For the text-containing cell, return its midpoint in (x, y) coordinate format. 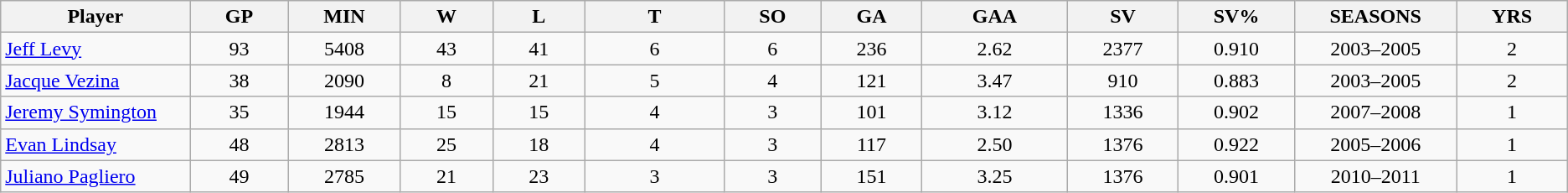
GAA (995, 17)
MIN (343, 17)
W (446, 17)
T (655, 17)
2785 (343, 176)
3.25 (995, 176)
Jeff Levy (95, 49)
2010–2011 (1375, 176)
SV (1123, 17)
1336 (1123, 112)
2005–2006 (1375, 144)
SO (772, 17)
2.50 (995, 144)
41 (539, 49)
49 (240, 176)
2.62 (995, 49)
101 (871, 112)
Evan Lindsay (95, 144)
GA (871, 17)
23 (539, 176)
Jeremy Symington (95, 112)
0.901 (1236, 176)
2377 (1123, 49)
93 (240, 49)
L (539, 17)
151 (871, 176)
YRS (1512, 17)
8 (446, 81)
2007–2008 (1375, 112)
0.902 (1236, 112)
25 (446, 144)
121 (871, 81)
Juliano Pagliero (95, 176)
Player (95, 17)
236 (871, 49)
0.883 (1236, 81)
43 (446, 49)
910 (1123, 81)
117 (871, 144)
38 (240, 81)
0.910 (1236, 49)
48 (240, 144)
5 (655, 81)
3.47 (995, 81)
2813 (343, 144)
SV% (1236, 17)
GP (240, 17)
0.922 (1236, 144)
1944 (343, 112)
3.12 (995, 112)
Jacque Vezina (95, 81)
35 (240, 112)
2090 (343, 81)
SEASONS (1375, 17)
18 (539, 144)
5408 (343, 49)
